Extract the [X, Y] coordinate from the center of the cell holding the provided text.  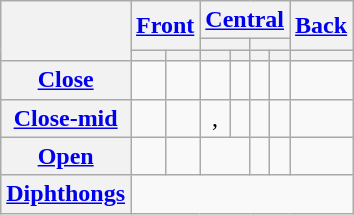
, [215, 118]
Open [66, 156]
Diphthongs [66, 194]
Back [322, 26]
Close-mid [66, 118]
Close [66, 80]
Front [166, 26]
Central [245, 20]
